Provide the (x, y) coordinate of the cell's center where the given text is located.  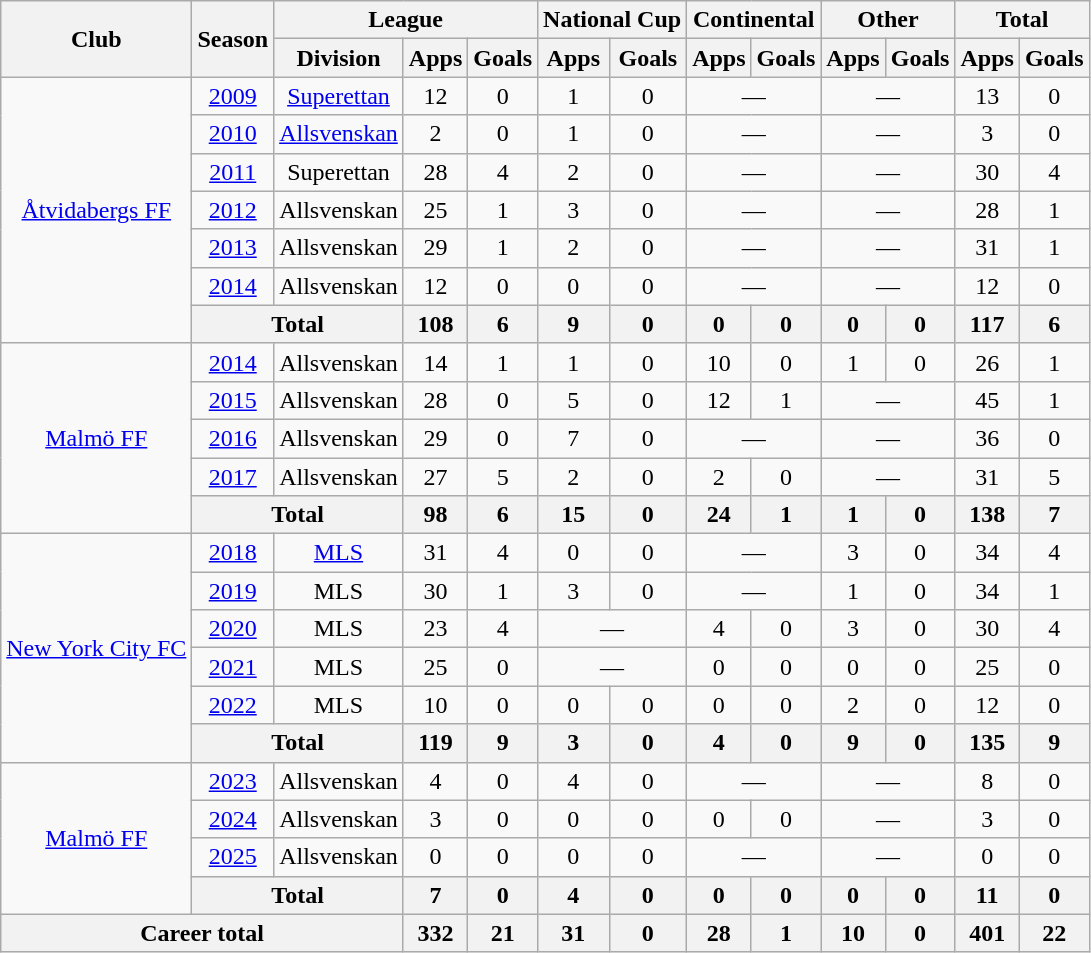
138 (987, 515)
36 (987, 438)
Season (233, 39)
2022 (233, 705)
2010 (233, 134)
117 (987, 324)
2018 (233, 553)
2015 (233, 400)
Other (888, 20)
26 (987, 362)
11 (987, 895)
14 (435, 362)
24 (719, 515)
2013 (233, 248)
2017 (233, 477)
2012 (233, 210)
Career total (202, 933)
108 (435, 324)
135 (987, 743)
Continental (754, 20)
Club (96, 39)
2009 (233, 96)
2024 (233, 819)
New York City FC (96, 648)
2016 (233, 438)
21 (503, 933)
8 (987, 781)
332 (435, 933)
98 (435, 515)
401 (987, 933)
119 (435, 743)
Åtvidabergs FF (96, 210)
23 (435, 629)
15 (574, 515)
2011 (233, 172)
Division (339, 58)
2019 (233, 591)
National Cup (612, 20)
27 (435, 477)
2021 (233, 667)
2025 (233, 857)
22 (1054, 933)
2023 (233, 781)
13 (987, 96)
2020 (233, 629)
45 (987, 400)
League (406, 20)
